Return the (X, Y) coordinate for the center point of the cell that contains the specified text.  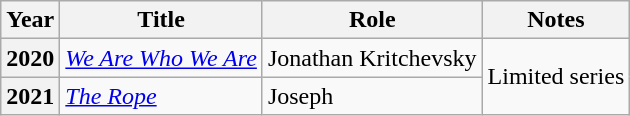
2021 (30, 96)
2020 (30, 58)
Year (30, 20)
Joseph (372, 96)
Notes (556, 20)
We Are Who We Are (162, 58)
Title (162, 20)
The Rope (162, 96)
Role (372, 20)
Jonathan Kritchevsky (372, 58)
Limited series (556, 77)
